Extract the (x, y) coordinate from the center of the cell holding the provided text.  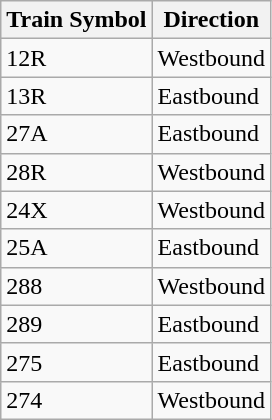
24X (76, 210)
28R (76, 172)
275 (76, 362)
288 (76, 286)
25A (76, 248)
12R (76, 58)
13R (76, 96)
Direction (211, 20)
274 (76, 400)
27A (76, 134)
289 (76, 324)
Train Symbol (76, 20)
